Detect which cell encompasses the target text, then output its (x, y) center coordinate. 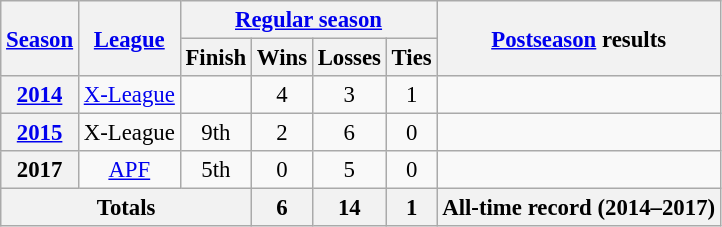
Postseason results (578, 38)
3 (349, 95)
4 (282, 95)
Losses (349, 58)
Finish (216, 58)
Ties (412, 58)
2014 (40, 95)
2 (282, 133)
APF (129, 170)
Season (40, 38)
Totals (126, 208)
Regular season (308, 20)
2015 (40, 133)
5 (349, 170)
Wins (282, 58)
5th (216, 170)
9th (216, 133)
League (129, 38)
2017 (40, 170)
14 (349, 208)
All-time record (2014–2017) (578, 208)
